Search for the cell housing the specified text and yield its [X, Y] center coordinate. 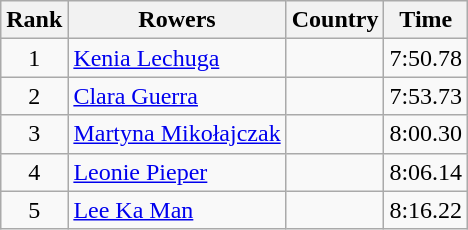
2 [34, 96]
Martyna Mikołajczak [177, 134]
Rowers [177, 20]
4 [34, 172]
Clara Guerra [177, 96]
1 [34, 58]
Time [426, 20]
Country [335, 20]
Kenia Lechuga [177, 58]
8:00.30 [426, 134]
7:53.73 [426, 96]
8:06.14 [426, 172]
Rank [34, 20]
Leonie Pieper [177, 172]
8:16.22 [426, 210]
3 [34, 134]
Lee Ka Man [177, 210]
5 [34, 210]
7:50.78 [426, 58]
